Return [x, y] of the center of cell containing provided text 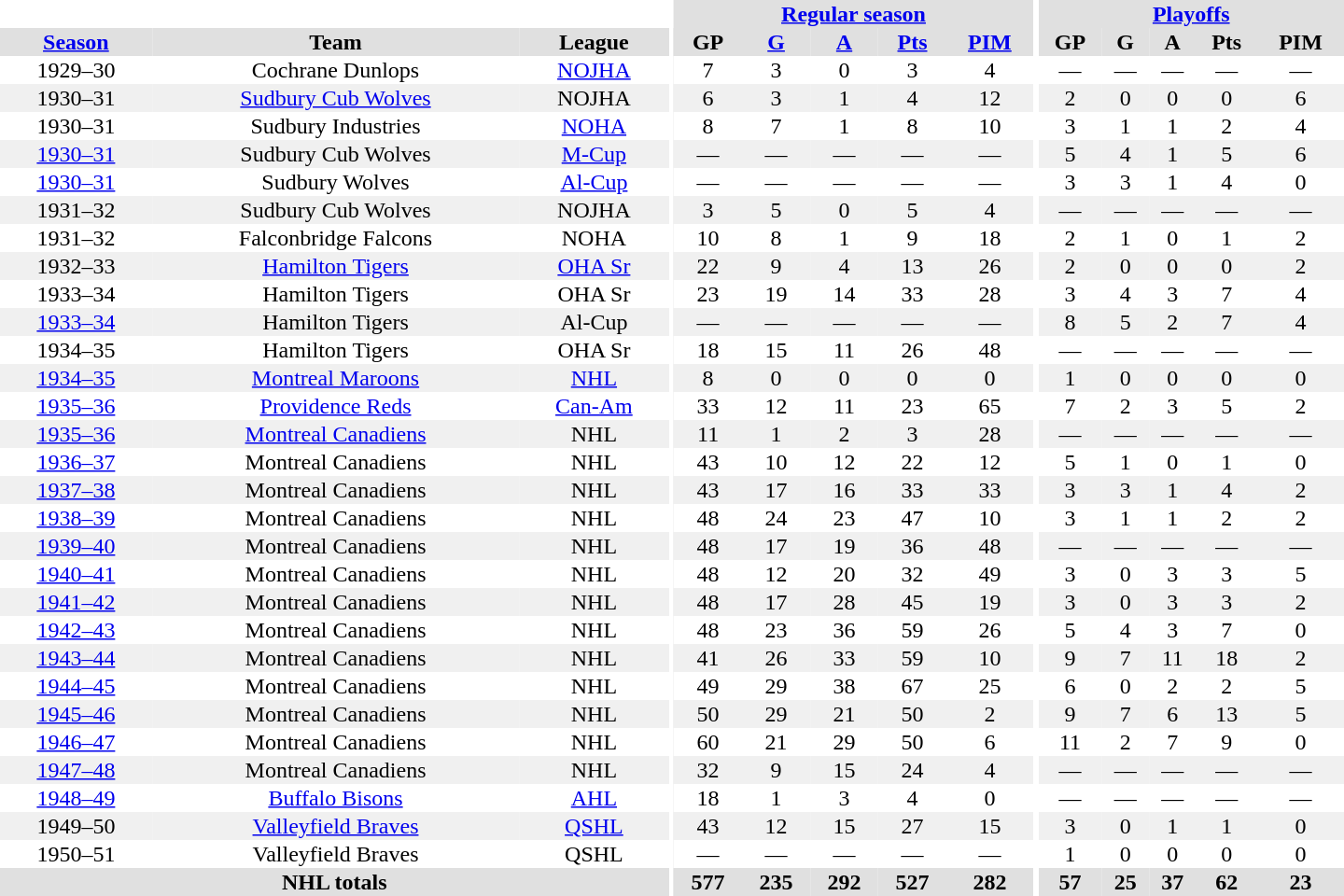
Providence Reds [336, 406]
16 [844, 490]
Cochrane Dunlops [336, 70]
1948–49 [77, 798]
1943–44 [77, 658]
14 [844, 294]
1950–51 [77, 854]
1949–50 [77, 826]
1939–40 [77, 546]
577 [707, 882]
62 [1226, 882]
41 [707, 658]
47 [913, 518]
NHL totals [334, 882]
1938–39 [77, 518]
Sudbury Wolves [336, 182]
45 [913, 602]
1937–38 [77, 490]
1942–43 [77, 630]
235 [777, 882]
1944–45 [77, 686]
Montreal Maroons [336, 378]
38 [844, 686]
27 [913, 826]
60 [707, 742]
Falconbridge Falcons [336, 238]
Can-Am [594, 406]
1929–30 [77, 70]
Season [77, 42]
20 [844, 574]
1947–48 [77, 770]
League [594, 42]
1936–37 [77, 462]
282 [989, 882]
292 [844, 882]
AHL [594, 798]
1946–47 [77, 742]
Playoffs [1191, 14]
37 [1172, 882]
67 [913, 686]
1941–42 [77, 602]
M-Cup [594, 154]
Team [336, 42]
1940–41 [77, 574]
1945–46 [77, 714]
57 [1070, 882]
1932–33 [77, 266]
Buffalo Bisons [336, 798]
Regular season [853, 14]
Sudbury Industries [336, 126]
65 [989, 406]
527 [913, 882]
